Detect which cell encompasses the target text, then output its [X, Y] center coordinate. 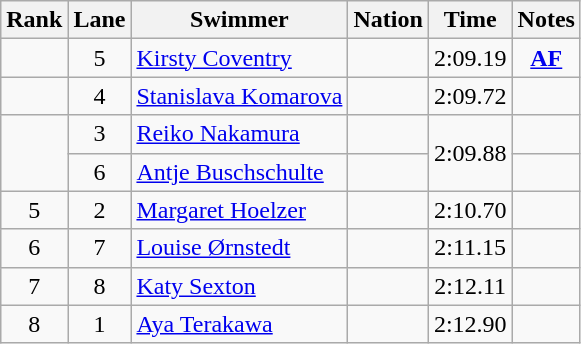
Katy Sexton [240, 286]
1 [100, 324]
Time [470, 20]
3 [100, 134]
Stanislava Komarova [240, 96]
AF [546, 58]
Reiko Nakamura [240, 134]
Kirsty Coventry [240, 58]
2:12.11 [470, 286]
2:09.88 [470, 153]
2:12.90 [470, 324]
Antje Buschschulte [240, 172]
Louise Ørnstedt [240, 248]
2:09.19 [470, 58]
Nation [388, 20]
Lane [100, 20]
4 [100, 96]
2:09.72 [470, 96]
Margaret Hoelzer [240, 210]
Swimmer [240, 20]
Notes [546, 20]
Aya Terakawa [240, 324]
Rank [34, 20]
2:11.15 [470, 248]
2:10.70 [470, 210]
2 [100, 210]
